Determine the (X, Y) coordinate at the center of the cell enclosing the given text.  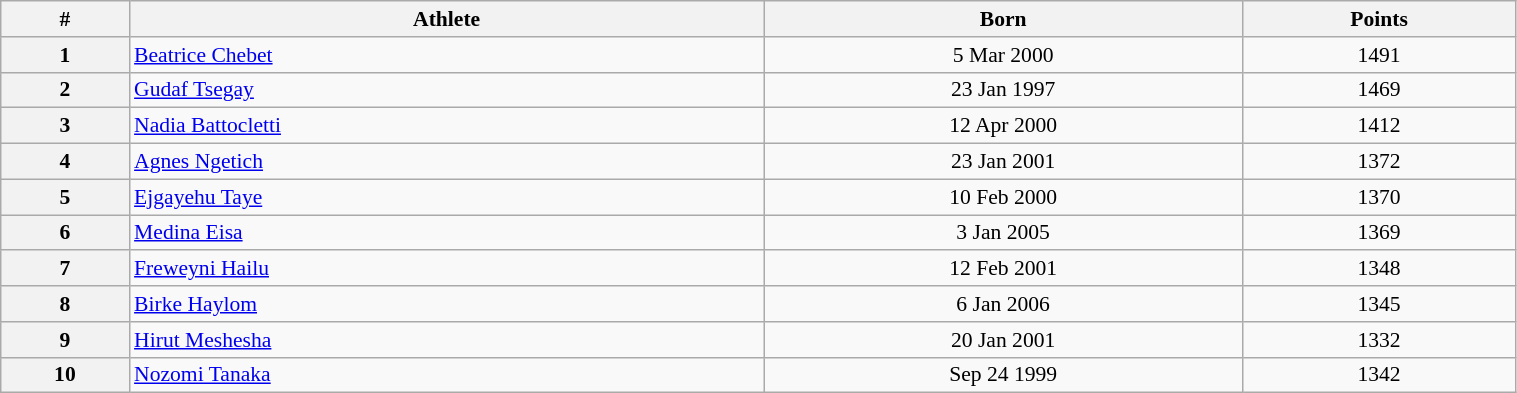
1332 (1379, 340)
1491 (1379, 55)
Gudaf Tsegay (446, 90)
4 (65, 162)
Hirut Meshesha (446, 340)
1345 (1379, 304)
12 Feb 2001 (1003, 269)
1369 (1379, 233)
Sep 24 1999 (1003, 375)
Agnes Ngetich (446, 162)
Athlete (446, 19)
6 Jan 2006 (1003, 304)
12 Apr 2000 (1003, 126)
5 (65, 197)
1348 (1379, 269)
3 (65, 126)
20 Jan 2001 (1003, 340)
3 Jan 2005 (1003, 233)
Medina Eisa (446, 233)
23 Jan 2001 (1003, 162)
Beatrice Chebet (446, 55)
1372 (1379, 162)
Ejgayehu Taye (446, 197)
1469 (1379, 90)
8 (65, 304)
1 (65, 55)
1342 (1379, 375)
1370 (1379, 197)
6 (65, 233)
Nadia Battocletti (446, 126)
9 (65, 340)
Points (1379, 19)
Nozomi Tanaka (446, 375)
5 Mar 2000 (1003, 55)
1412 (1379, 126)
# (65, 19)
7 (65, 269)
Born (1003, 19)
23 Jan 1997 (1003, 90)
10 (65, 375)
Birke Haylom (446, 304)
2 (65, 90)
Freweyni Hailu (446, 269)
10 Feb 2000 (1003, 197)
